From the cell containing the given text, extract its center point as [x, y] coordinate. 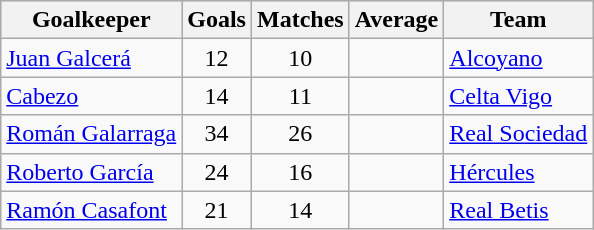
Cabezo [92, 96]
Real Sociedad [518, 134]
16 [300, 172]
Alcoyano [518, 58]
Goalkeeper [92, 20]
Hércules [518, 172]
11 [300, 96]
21 [217, 210]
Roberto García [92, 172]
Matches [300, 20]
Real Betis [518, 210]
12 [217, 58]
Goals [217, 20]
Average [396, 20]
10 [300, 58]
Juan Galcerá [92, 58]
34 [217, 134]
Team [518, 20]
24 [217, 172]
26 [300, 134]
Ramón Casafont [92, 210]
Román Galarraga [92, 134]
Celta Vigo [518, 96]
